Find where the given text appears and provide that cell's center as [x, y] coordinate. 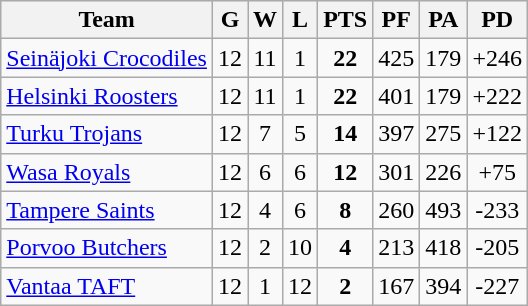
394 [444, 286]
418 [444, 248]
213 [396, 248]
167 [396, 286]
401 [396, 96]
-227 [498, 286]
226 [444, 172]
8 [346, 210]
W [266, 20]
Seinäjoki Crocodiles [107, 58]
10 [300, 248]
493 [444, 210]
Turku Trojans [107, 134]
397 [396, 134]
Helsinki Roosters [107, 96]
Vantaa TAFT [107, 286]
+246 [498, 58]
PF [396, 20]
425 [396, 58]
PD [498, 20]
-205 [498, 248]
PTS [346, 20]
301 [396, 172]
7 [266, 134]
Team [107, 20]
+75 [498, 172]
L [300, 20]
275 [444, 134]
260 [396, 210]
Wasa Royals [107, 172]
G [230, 20]
5 [300, 134]
+222 [498, 96]
PA [444, 20]
14 [346, 134]
Porvoo Butchers [107, 248]
Tampere Saints [107, 210]
+122 [498, 134]
-233 [498, 210]
